Locate the cell with the specified text and output its [X, Y] center coordinate. 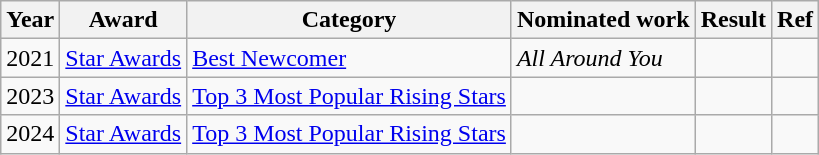
Result [733, 20]
Ref [796, 20]
Award [124, 20]
Best Newcomer [350, 58]
2021 [30, 58]
All Around You [603, 58]
Category [350, 20]
Year [30, 20]
2024 [30, 134]
Nominated work [603, 20]
2023 [30, 96]
